Search for the cell housing the specified text and yield its (x, y) center coordinate. 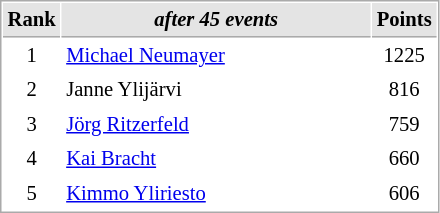
660 (404, 158)
606 (404, 194)
Kai Bracht (216, 158)
Jörg Ritzerfeld (216, 124)
816 (404, 90)
after 45 events (216, 20)
3 (32, 124)
Janne Ylijärvi (216, 90)
2 (32, 90)
4 (32, 158)
Rank (32, 20)
5 (32, 194)
Kimmo Yliriesto (216, 194)
1225 (404, 56)
759 (404, 124)
Points (404, 20)
Michael Neumayer (216, 56)
1 (32, 56)
